Return [x, y] of the center of cell containing provided text 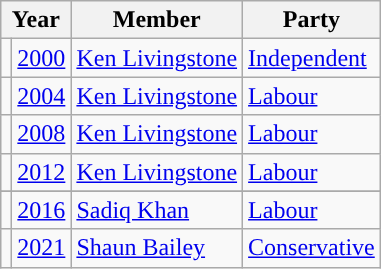
2008 [42, 134]
Party [312, 20]
Sadiq Khan [157, 210]
2000 [42, 58]
Independent [312, 58]
Year [36, 20]
2016 [42, 210]
Conservative [312, 248]
2004 [42, 96]
2021 [42, 248]
Shaun Bailey [157, 248]
Member [157, 20]
2012 [42, 172]
